Pinpoint the cell where the given text exists, returning its (X, Y) midpoint coordinate. 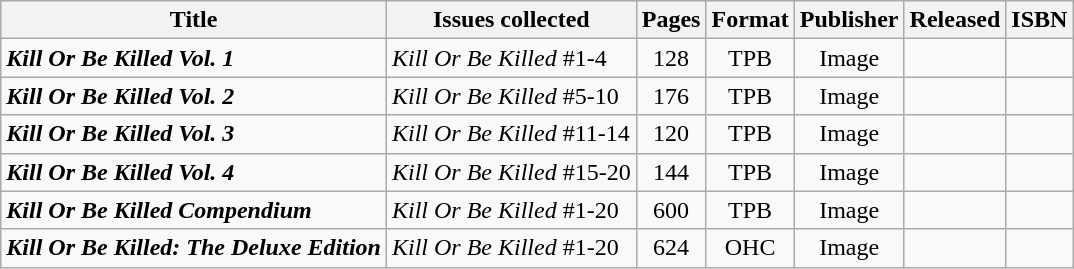
Issues collected (511, 20)
120 (671, 134)
176 (671, 96)
Kill Or Be Killed: The Deluxe Edition (194, 248)
ISBN (1040, 20)
624 (671, 248)
Publisher (849, 20)
Kill Or Be Killed Vol. 1 (194, 58)
128 (671, 58)
Kill Or Be Killed Vol. 2 (194, 96)
Format (750, 20)
Released (955, 20)
144 (671, 172)
OHC (750, 248)
Kill Or Be Killed #5-10 (511, 96)
Kill Or Be Killed #11-14 (511, 134)
Pages (671, 20)
Kill Or Be Killed #1-4 (511, 58)
Kill Or Be Killed Vol. 4 (194, 172)
Kill Or Be Killed #15-20 (511, 172)
Kill Or Be Killed Vol. 3 (194, 134)
600 (671, 210)
Title (194, 20)
Kill Or Be Killed Compendium (194, 210)
